Pinpoint the cell where the given text exists, returning its (X, Y) midpoint coordinate. 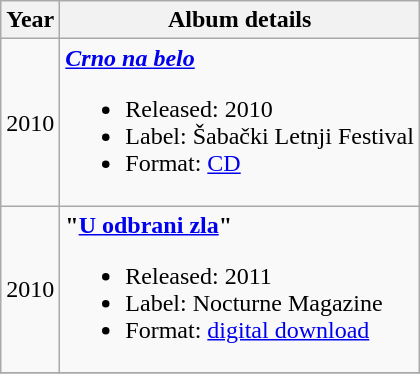
Album details (240, 20)
Crno na beloReleased: 2010Label: Šabački Letnji FestivalFormat: CD (240, 122)
"U odbrani zla"Released: 2011Label: Nocturne MagazineFormat: digital download (240, 290)
Year (30, 20)
